Pinpoint the cell where the given text exists, returning its [X, Y] midpoint coordinate. 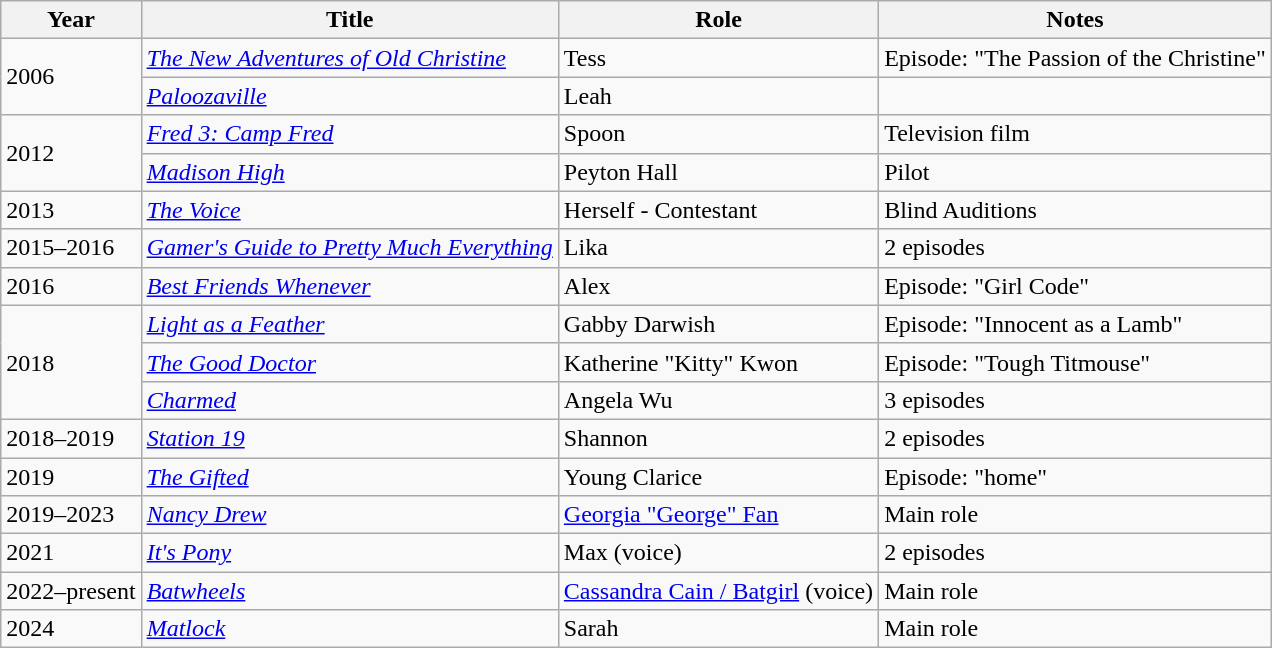
Madison High [350, 172]
2024 [71, 629]
Gamer's Guide to Pretty Much Everything [350, 248]
Georgia "George" Fan [718, 515]
Episode: "Tough Titmouse" [1076, 362]
Angela Wu [718, 400]
Paloozaville [350, 96]
2018–2019 [71, 438]
Nancy Drew [350, 515]
Year [71, 20]
2019 [71, 477]
The Gifted [350, 477]
2018 [71, 362]
2013 [71, 210]
Television film [1076, 134]
2019–2023 [71, 515]
3 episodes [1076, 400]
Alex [718, 286]
Title [350, 20]
Charmed [350, 400]
The Voice [350, 210]
Spoon [718, 134]
Role [718, 20]
Episode: "home" [1076, 477]
Shannon [718, 438]
Episode: "Girl Code" [1076, 286]
2006 [71, 77]
Tess [718, 58]
Katherine "Kitty" Kwon [718, 362]
Young Clarice [718, 477]
Leah [718, 96]
The Good Doctor [350, 362]
Notes [1076, 20]
Cassandra Cain / Batgirl (voice) [718, 591]
Blind Auditions [1076, 210]
Gabby Darwish [718, 324]
Best Friends Whenever [350, 286]
Station 19 [350, 438]
Pilot [1076, 172]
Episode: "Innocent as a Lamb" [1076, 324]
Batwheels [350, 591]
It's Pony [350, 553]
2012 [71, 153]
Fred 3: Camp Fred [350, 134]
2021 [71, 553]
2015–2016 [71, 248]
Lika [718, 248]
2022–present [71, 591]
Max (voice) [718, 553]
Matlock [350, 629]
Sarah [718, 629]
Peyton Hall [718, 172]
Light as a Feather [350, 324]
Herself - Contestant [718, 210]
Episode: "The Passion of the Christine" [1076, 58]
2016 [71, 286]
The New Adventures of Old Christine [350, 58]
